Search for the cell housing the specified text and yield its [x, y] center coordinate. 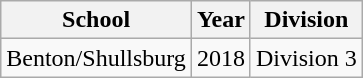
Benton/Shullsburg [96, 58]
Year [220, 20]
2018 [220, 58]
Division 3 [306, 58]
Division [306, 20]
School [96, 20]
